For the text-containing cell, return its midpoint in [X, Y] coordinate format. 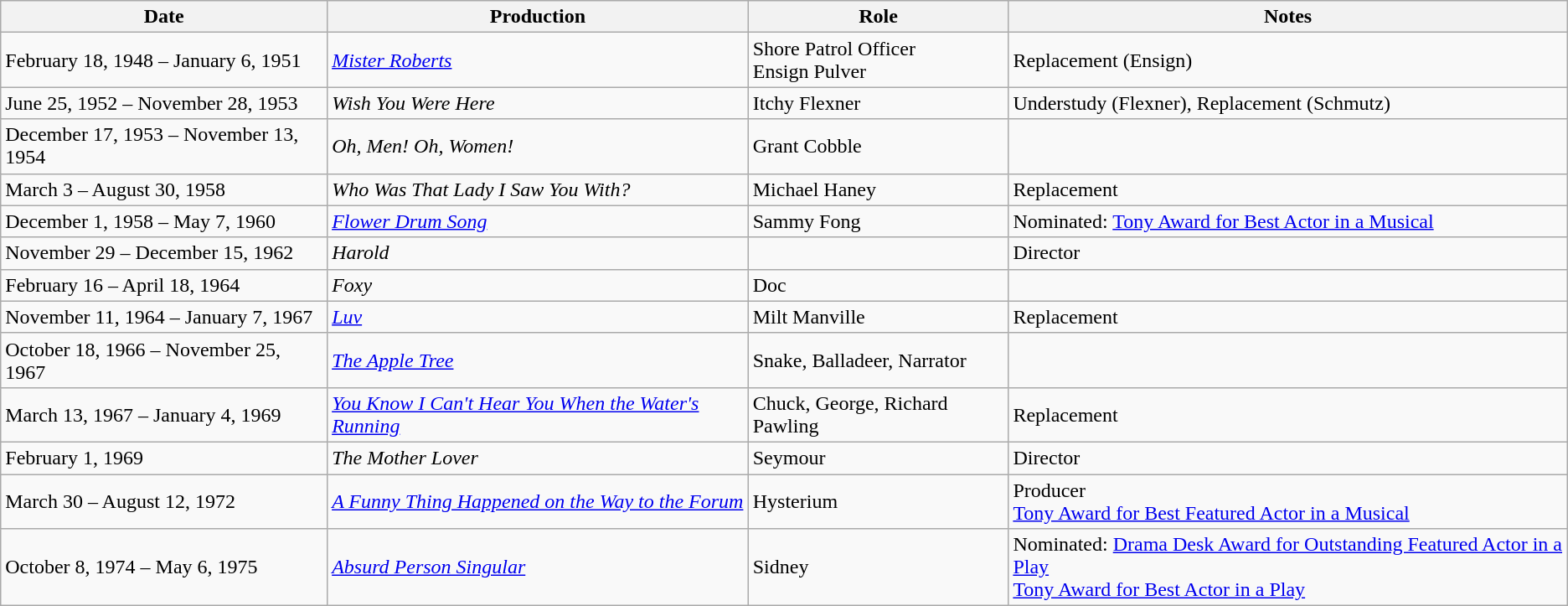
February 1, 1969 [164, 458]
Absurd Person Singular [538, 567]
ProducerTony Award for Best Featured Actor in a Musical [1288, 501]
A Funny Thing Happened on the Way to the Forum [538, 501]
November 11, 1964 – January 7, 1967 [164, 317]
June 25, 1952 – November 28, 1953 [164, 103]
Wish You Were Here [538, 103]
Replacement (Ensign) [1288, 60]
March 3 – August 30, 1958 [164, 189]
December 17, 1953 – November 13, 1954 [164, 146]
Nominated: Tony Award for Best Actor in a Musical [1288, 221]
December 1, 1958 – May 7, 1960 [164, 221]
Chuck, George, Richard Pawling [878, 414]
Notes [1288, 17]
Itchy Flexner [878, 103]
Seymour [878, 458]
Milt Manville [878, 317]
The Apple Tree [538, 360]
Production [538, 17]
October 8, 1974 – May 6, 1975 [164, 567]
Harold [538, 253]
Oh, Men! Oh, Women! [538, 146]
Luv [538, 317]
Flower Drum Song [538, 221]
Nominated: Drama Desk Award for Outstanding Featured Actor in a PlayTony Award for Best Actor in a Play [1288, 567]
Snake, Balladeer, Narrator [878, 360]
Hysterium [878, 501]
Shore Patrol OfficerEnsign Pulver [878, 60]
March 13, 1967 – January 4, 1969 [164, 414]
Michael Haney [878, 189]
Grant Cobble [878, 146]
Who Was That Lady I Saw You With? [538, 189]
February 16 – April 18, 1964 [164, 285]
The Mother Lover [538, 458]
Understudy (Flexner), Replacement (Schmutz) [1288, 103]
February 18, 1948 – January 6, 1951 [164, 60]
You Know I Can't Hear You When the Water's Running [538, 414]
Date [164, 17]
Mister Roberts [538, 60]
November 29 – December 15, 1962 [164, 253]
Doc [878, 285]
Role [878, 17]
Sidney [878, 567]
October 18, 1966 – November 25, 1967 [164, 360]
Sammy Fong [878, 221]
March 30 – August 12, 1972 [164, 501]
Foxy [538, 285]
